Identify which cell holds the provided text, then report its [x, y] central coordinate. 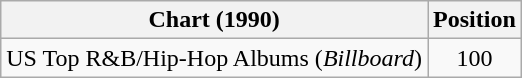
US Top R&B/Hip-Hop Albums (Billboard) [214, 58]
Chart (1990) [214, 20]
Position [475, 20]
100 [475, 58]
